Return the (x, y) coordinate for the center point of the cell that contains the specified text.  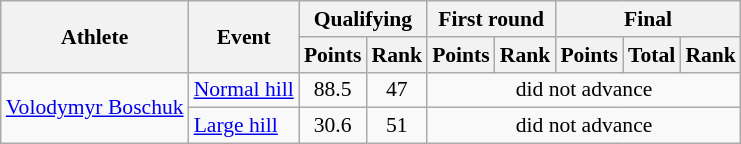
47 (398, 90)
Normal hill (244, 90)
Event (244, 36)
Volodymyr Boschuk (95, 108)
Large hill (244, 126)
51 (398, 126)
Athlete (95, 36)
30.6 (333, 126)
Qualifying (363, 19)
88.5 (333, 90)
Total (652, 55)
Final (648, 19)
First round (491, 19)
